Output the (X, Y) coordinate of the center of the cell containing the given text.  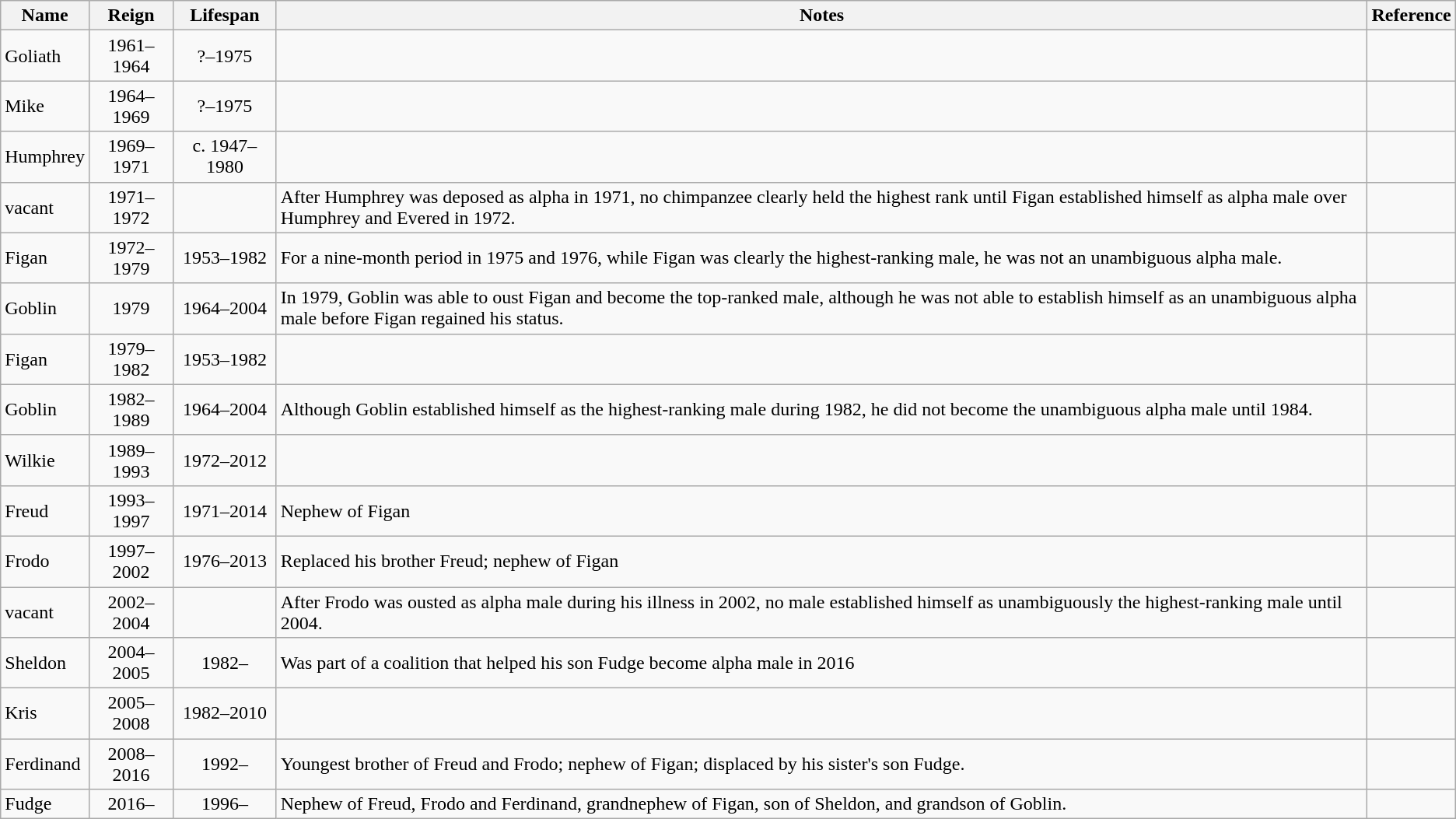
Was part of a coalition that helped his son Fudge become alpha male in 2016 (821, 663)
1982–2010 (225, 714)
Freud (45, 510)
1976–2013 (225, 562)
1992– (225, 764)
1972–2012 (225, 460)
After Frodo was ousted as alpha male during his illness in 2002, no male established himself as unambiguously the highest-ranking male until 2004. (821, 611)
Nephew of Freud, Frodo and Ferdinand, grandnephew of Figan, son of Sheldon, and grandson of Goblin. (821, 804)
Kris (45, 714)
2002–2004 (131, 611)
1997–2002 (131, 562)
1971–2014 (225, 510)
Fudge (45, 804)
Name (45, 16)
Goliath (45, 56)
c. 1947–1980 (225, 157)
1979 (131, 308)
Notes (821, 16)
1964–1969 (131, 106)
Replaced his brother Freud; nephew of Figan (821, 562)
Youngest brother of Freud and Frodo; nephew of Figan; displaced by his sister's son Fudge. (821, 764)
1971–1972 (131, 207)
Lifespan (225, 16)
For a nine-month period in 1975 and 1976, while Figan was clearly the highest-ranking male, he was not an unambiguous alpha male. (821, 258)
1993–1997 (131, 510)
Ferdinand (45, 764)
1961–1964 (131, 56)
1989–1993 (131, 460)
Nephew of Figan (821, 510)
Mike (45, 106)
2008–2016 (131, 764)
Although Goblin established himself as the highest-ranking male during 1982, he did not become the unambiguous alpha male until 1984. (821, 409)
1979–1982 (131, 359)
Reign (131, 16)
Frodo (45, 562)
Humphrey (45, 157)
1969–1971 (131, 157)
2005–2008 (131, 714)
1996– (225, 804)
2016– (131, 804)
1982–1989 (131, 409)
Wilkie (45, 460)
Reference (1411, 16)
1972–1979 (131, 258)
2004–2005 (131, 663)
1982– (225, 663)
Sheldon (45, 663)
